Provide the (X, Y) coordinate of the cell's center where the given text is located.  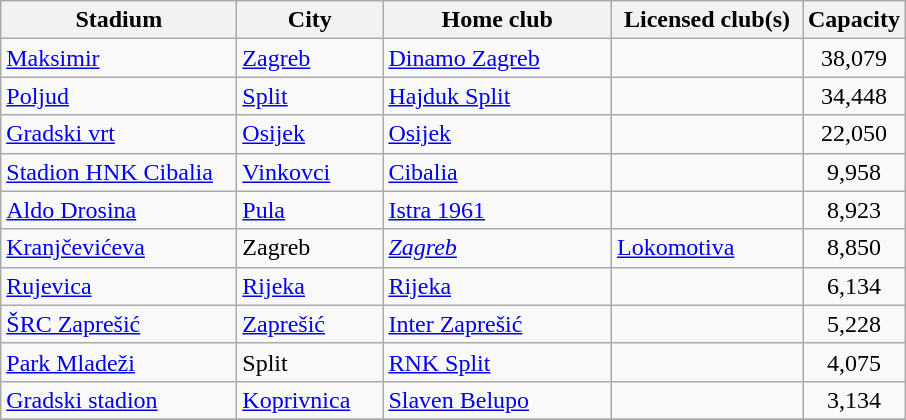
Park Mladeži (119, 362)
ŠRC Zaprešić (119, 324)
Zaprešić (310, 324)
Slaven Belupo (498, 400)
Dinamo Zagreb (498, 58)
RNK Split (498, 362)
Poljud (119, 96)
4,075 (854, 362)
38,079 (854, 58)
Maksimir (119, 58)
Gradski vrt (119, 134)
Aldo Drosina (119, 210)
Licensed club(s) (706, 20)
6,134 (854, 286)
Gradski stadion (119, 400)
9,958 (854, 172)
Kranjčevićeva (119, 248)
Inter Zaprešić (498, 324)
34,448 (854, 96)
Stadion HNK Cibalia (119, 172)
City (310, 20)
Capacity (854, 20)
Stadium (119, 20)
Cibalia (498, 172)
Home club (498, 20)
5,228 (854, 324)
Rujevica (119, 286)
Koprivnica (310, 400)
3,134 (854, 400)
22,050 (854, 134)
Pula (310, 210)
Vinkovci (310, 172)
Hajduk Split (498, 96)
Istra 1961 (498, 210)
8,923 (854, 210)
Lokomotiva (706, 248)
8,850 (854, 248)
